Return the (x, y) coordinate for the center point of the cell that contains the specified text.  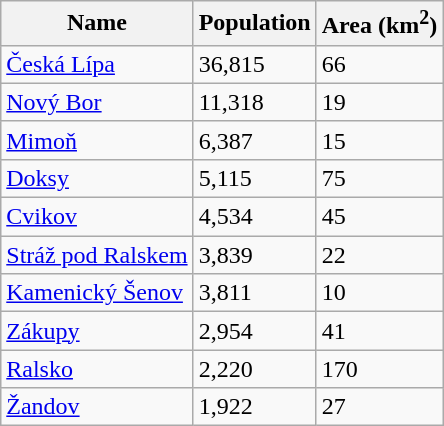
5,115 (254, 178)
Cvikov (97, 217)
15 (380, 140)
45 (380, 217)
4,534 (254, 217)
Doksy (97, 178)
Ralsko (97, 369)
1,922 (254, 407)
Žandov (97, 407)
22 (380, 255)
75 (380, 178)
27 (380, 407)
Kamenický Šenov (97, 293)
Nový Bor (97, 102)
19 (380, 102)
Stráž pod Ralskem (97, 255)
Name (97, 24)
3,811 (254, 293)
2,954 (254, 331)
Česká Lípa (97, 64)
36,815 (254, 64)
2,220 (254, 369)
6,387 (254, 140)
170 (380, 369)
Zákupy (97, 331)
11,318 (254, 102)
66 (380, 64)
Mimoň (97, 140)
Population (254, 24)
41 (380, 331)
Area (km2) (380, 24)
3,839 (254, 255)
10 (380, 293)
